Extract the [x, y] coordinate from the center of the cell holding the provided text.  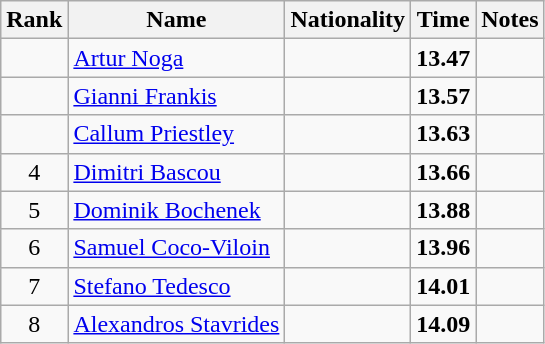
13.57 [444, 96]
14.01 [444, 286]
Samuel Coco-Viloin [176, 248]
5 [34, 210]
4 [34, 172]
13.96 [444, 248]
Nationality [348, 20]
Time [444, 20]
Artur Noga [176, 58]
13.88 [444, 210]
6 [34, 248]
7 [34, 286]
Stefano Tedesco [176, 286]
Notes [510, 20]
Alexandros Stavrides [176, 324]
8 [34, 324]
Dominik Bochenek [176, 210]
13.63 [444, 134]
Dimitri Bascou [176, 172]
13.47 [444, 58]
Gianni Frankis [176, 96]
Name [176, 20]
Callum Priestley [176, 134]
14.09 [444, 324]
Rank [34, 20]
13.66 [444, 172]
